Return the (X, Y) coordinate for the center point of the cell that contains the specified text.  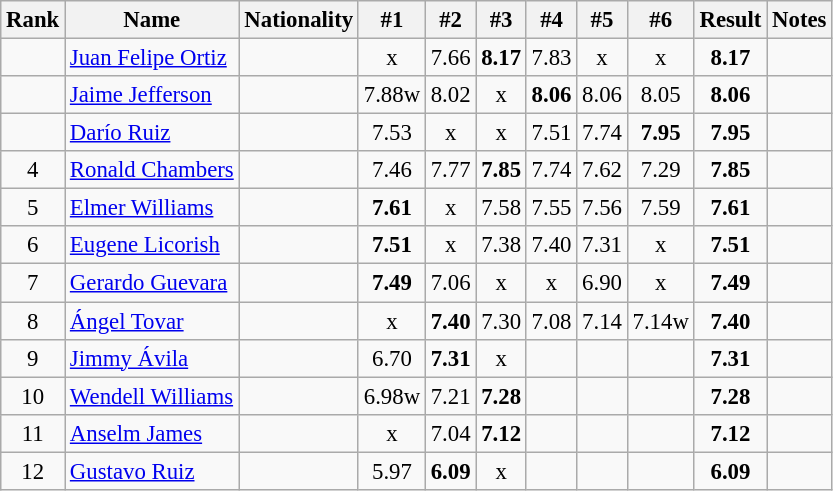
7.56 (602, 208)
11 (33, 433)
Juan Felipe Ortiz (152, 58)
5.97 (392, 471)
7.08 (551, 321)
#4 (551, 20)
Wendell Williams (152, 396)
Jimmy Ávila (152, 358)
Result (730, 20)
6.90 (602, 283)
7.21 (450, 396)
7 (33, 283)
7.30 (501, 321)
7.88w (392, 95)
#6 (660, 20)
10 (33, 396)
Nationality (298, 20)
#3 (501, 20)
Ángel Tovar (152, 321)
6.98w (392, 396)
7.59 (660, 208)
Name (152, 20)
8 (33, 321)
7.06 (450, 283)
4 (33, 170)
Gerardo Guevara (152, 283)
7.77 (450, 170)
12 (33, 471)
8.02 (450, 95)
7.29 (660, 170)
Jaime Jefferson (152, 95)
7.83 (551, 58)
7.53 (392, 133)
5 (33, 208)
#5 (602, 20)
7.14w (660, 321)
Notes (800, 20)
Ronald Chambers (152, 170)
#1 (392, 20)
6.70 (392, 358)
Eugene Licorish (152, 245)
7.66 (450, 58)
6 (33, 245)
Rank (33, 20)
Anselm James (152, 433)
7.04 (450, 433)
Darío Ruiz (152, 133)
7.62 (602, 170)
7.55 (551, 208)
7.46 (392, 170)
8.05 (660, 95)
7.38 (501, 245)
Elmer Williams (152, 208)
7.58 (501, 208)
Gustavo Ruiz (152, 471)
#2 (450, 20)
9 (33, 358)
7.14 (602, 321)
